For the text-containing cell, return its midpoint in (x, y) coordinate format. 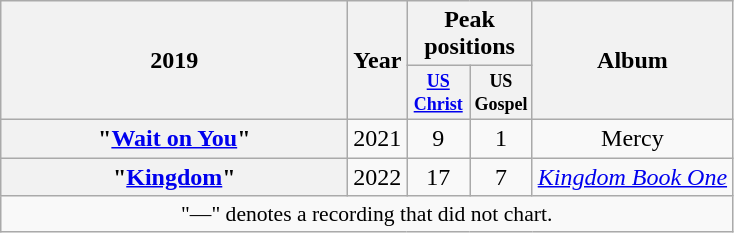
2021 (378, 138)
7 (502, 177)
Mercy (632, 138)
"Wait on You" (174, 138)
USChrist (438, 93)
1 (502, 138)
Peakpositions (470, 34)
17 (438, 177)
Kingdom Book One (632, 177)
2022 (378, 177)
2019 (174, 60)
Album (632, 60)
USGospel (502, 93)
"Kingdom" (174, 177)
Year (378, 60)
"—" denotes a recording that did not chart. (367, 214)
9 (438, 138)
